Find where the given text appears and provide that cell's center as (x, y) coordinate. 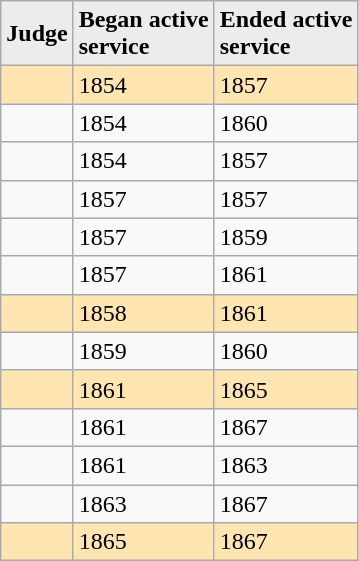
Began activeservice (144, 34)
Judge (37, 34)
1858 (144, 313)
Ended activeservice (286, 34)
